Pinpoint the cell where the given text exists, returning its (x, y) midpoint coordinate. 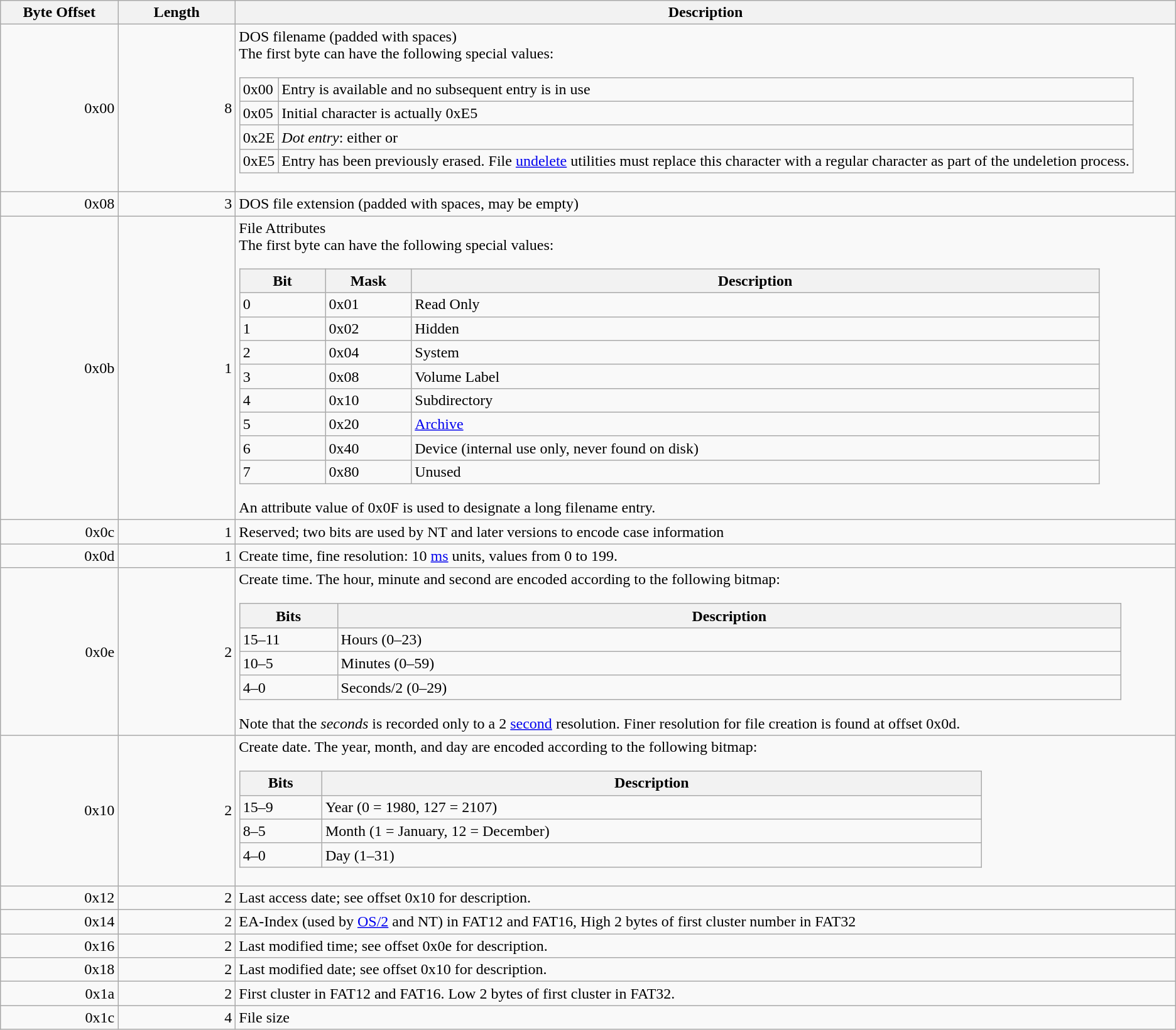
15–11 (288, 639)
Read Only (755, 305)
0x05 (259, 113)
DOS file extension (padded with spaces, may be empty) (705, 204)
10–5 (288, 663)
Archive (755, 424)
Hidden (755, 328)
Entry has been previously erased. File undelete utilities must replace this character with a regular character as part of the undeletion process. (706, 161)
Day (1–31) (651, 855)
0x18 (59, 970)
0xE5 (259, 161)
Device (internal use only, never found on disk) (755, 448)
0x1a (59, 994)
0x0c (59, 532)
Subdirectory (755, 400)
6 (283, 448)
15–9 (280, 807)
Hours (0–23) (729, 639)
0x04 (368, 352)
Volume Label (755, 376)
0x40 (368, 448)
0x2E (259, 137)
8–5 (280, 831)
First cluster in FAT12 and FAT16. Low 2 bytes of first cluster in FAT32. (705, 994)
0x0e (59, 652)
8 (177, 108)
0x80 (368, 472)
0x16 (59, 946)
Seconds/2 (0–29) (729, 687)
7 (283, 472)
Last modified time; see offset 0x0e for description. (705, 946)
EA-Index (used by OS/2 and NT) in FAT12 and FAT16, High 2 bytes of first cluster number in FAT32 (705, 922)
0x02 (368, 328)
Dot entry: either or (706, 137)
Unused (755, 472)
0x1c (59, 1017)
5 (283, 424)
File size (705, 1017)
Byte Offset (59, 13)
0 (283, 305)
0x0b (59, 368)
Mask (368, 281)
0x01 (368, 305)
System (755, 352)
Year (0 = 1980, 127 = 2107) (651, 807)
Bit (283, 281)
Minutes (0–59) (729, 663)
0x20 (368, 424)
Create time, fine resolution: 10 ms units, values from 0 to 199. (705, 556)
Last access date; see offset 0x10 for description. (705, 898)
0x14 (59, 922)
Reserved; two bits are used by NT and later versions to encode case information (705, 532)
Entry is available and no subsequent entry is in use (706, 89)
0x0d (59, 556)
Month (1 = January, 12 = December) (651, 831)
Last modified date; see offset 0x10 for description. (705, 970)
0x12 (59, 898)
Length (177, 13)
Initial character is actually 0xE5 (706, 113)
